Pinpoint the cell where the given text exists, returning its (x, y) midpoint coordinate. 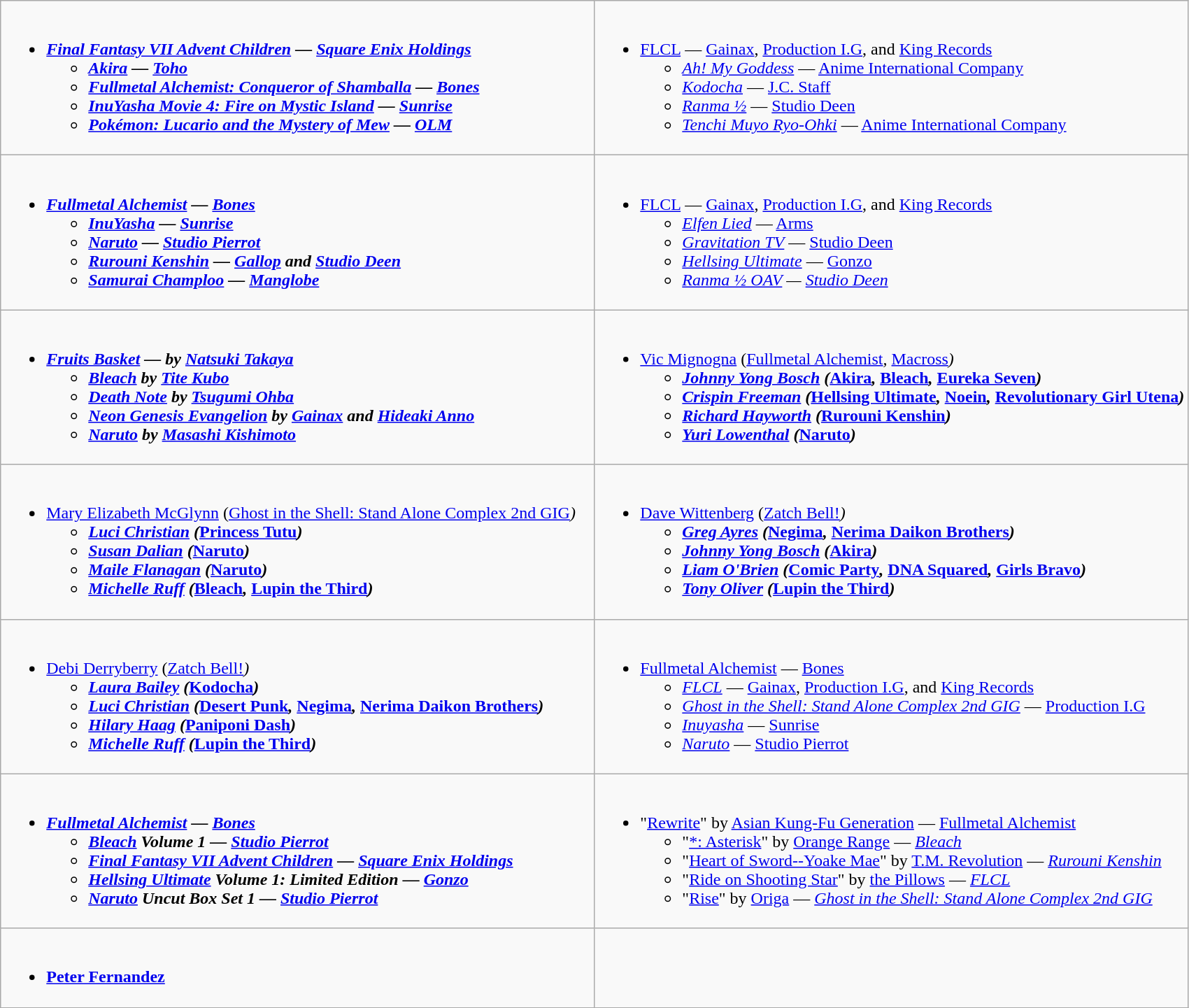
Fullmetal Alchemist — BonesInuYasha — SunriseNaruto — Studio PierrotRurouni Kenshin — Gallop and Studio DeenSamurai Champloo — Manglobe (298, 232)
FLCL — Gainax, Production I.G, and King RecordsElfen Lied — ArmsGravitation TV — Studio DeenHellsing Ultimate — GonzoRanma ½ OAV — Studio Deen (891, 232)
Peter Fernandez (298, 968)
